Pinpoint the cell where the given text exists, returning its (X, Y) midpoint coordinate. 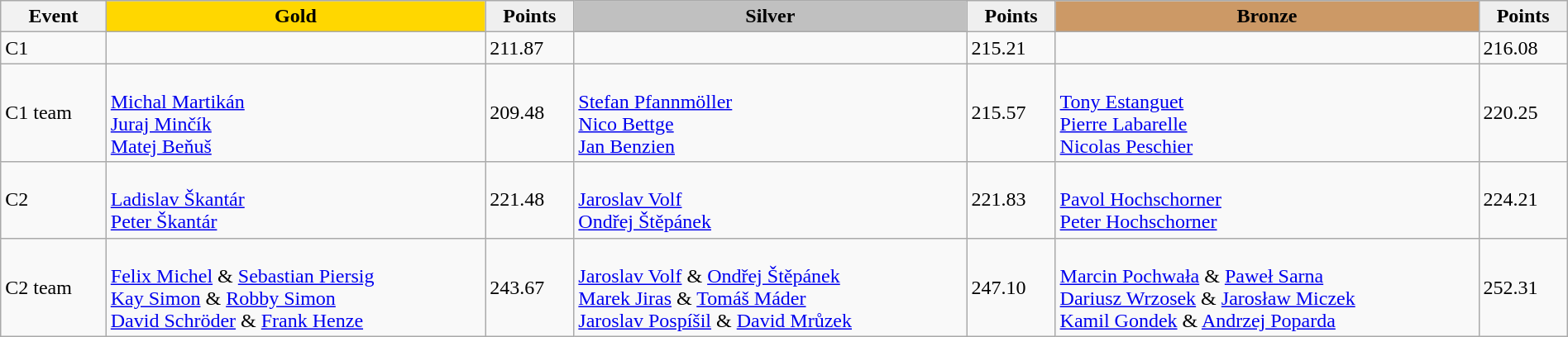
Felix Michel & Sebastian PiersigKay Simon & Robby SimonDavid Schröder & Frank Henze (295, 287)
243.67 (529, 287)
215.21 (1011, 48)
Jaroslav VolfOndřej Štěpánek (771, 200)
224.21 (1523, 200)
216.08 (1523, 48)
209.48 (529, 112)
Bronze (1267, 17)
215.57 (1011, 112)
Tony EstanguetPierre LabarelleNicolas Peschier (1267, 112)
221.83 (1011, 200)
220.25 (1523, 112)
Silver (771, 17)
Jaroslav Volf & Ondřej ŠtěpánekMarek Jiras & Tomáš MáderJaroslav Pospíšil & David Mrůzek (771, 287)
C2 (54, 200)
C1 team (54, 112)
C1 (54, 48)
Stefan PfannmöllerNico BettgeJan Benzien (771, 112)
Michal MartikánJuraj MinčíkMatej Beňuš (295, 112)
C2 team (54, 287)
Event (54, 17)
Ladislav ŠkantárPeter Škantár (295, 200)
Pavol HochschornerPeter Hochschorner (1267, 200)
Marcin Pochwała & Paweł SarnaDariusz Wrzosek & Jarosław MiczekKamil Gondek & Andrzej Poparda (1267, 287)
221.48 (529, 200)
252.31 (1523, 287)
247.10 (1011, 287)
Gold (295, 17)
211.87 (529, 48)
